Return [x, y] of the center of cell containing provided text 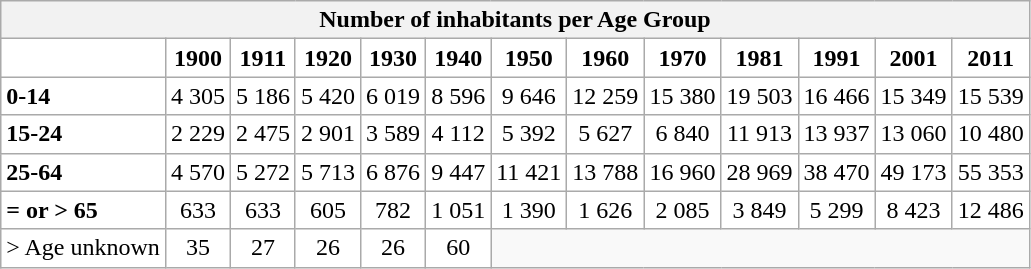
0-14 [84, 96]
6 019 [394, 96]
1960 [606, 58]
1920 [328, 58]
5 713 [328, 172]
4 305 [198, 96]
782 [394, 210]
5 299 [836, 210]
15 349 [914, 96]
16 466 [836, 96]
15-24 [84, 134]
55 353 [990, 172]
4 112 [458, 134]
49 173 [914, 172]
13 060 [914, 134]
15 539 [990, 96]
5 186 [262, 96]
1 626 [606, 210]
6 876 [394, 172]
8 423 [914, 210]
12 259 [606, 96]
1940 [458, 58]
25-64 [84, 172]
13 937 [836, 134]
11 913 [760, 134]
2 229 [198, 134]
> Age unknown [84, 248]
38 470 [836, 172]
28 969 [760, 172]
5 392 [529, 134]
16 960 [682, 172]
10 480 [990, 134]
6 840 [682, 134]
605 [328, 210]
5 420 [328, 96]
2 085 [682, 210]
1991 [836, 58]
2 475 [262, 134]
4 570 [198, 172]
19 503 [760, 96]
1950 [529, 58]
5 272 [262, 172]
12 486 [990, 210]
1911 [262, 58]
1970 [682, 58]
1 051 [458, 210]
Number of inhabitants per Age Group [515, 20]
1930 [394, 58]
13 788 [606, 172]
8 596 [458, 96]
60 [458, 248]
2 901 [328, 134]
3 589 [394, 134]
2011 [990, 58]
11 421 [529, 172]
2001 [914, 58]
1 390 [529, 210]
35 [198, 248]
9 447 [458, 172]
3 849 [760, 210]
= or > 65 [84, 210]
15 380 [682, 96]
27 [262, 248]
1900 [198, 58]
5 627 [606, 134]
1981 [760, 58]
9 646 [529, 96]
